Search for the cell housing the specified text and yield its (x, y) center coordinate. 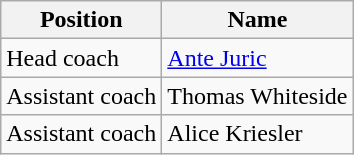
Position (82, 20)
Head coach (82, 58)
Thomas Whiteside (258, 96)
Name (258, 20)
Alice Kriesler (258, 134)
Ante Juric (258, 58)
